For the text-containing cell, return its midpoint in (X, Y) coordinate format. 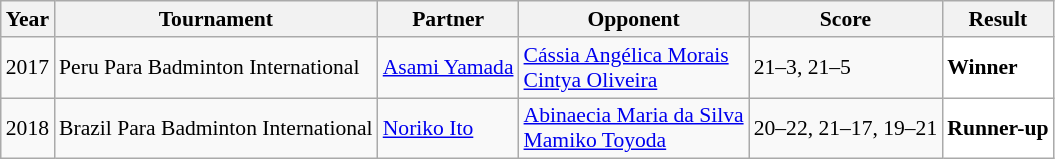
Abinaecia Maria da Silva Mamiko Toyoda (634, 128)
20–22, 21–17, 19–21 (846, 128)
21–3, 21–5 (846, 68)
Tournament (216, 19)
Asami Yamada (448, 68)
Year (28, 19)
Runner-up (998, 128)
Score (846, 19)
2018 (28, 128)
Partner (448, 19)
Opponent (634, 19)
2017 (28, 68)
Winner (998, 68)
Result (998, 19)
Peru Para Badminton International (216, 68)
Brazil Para Badminton International (216, 128)
Cássia Angélica Morais Cintya Oliveira (634, 68)
Noriko Ito (448, 128)
